For the text-containing cell, return its midpoint in [X, Y] coordinate format. 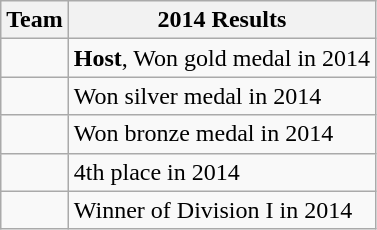
Winner of Division I in 2014 [222, 210]
2014 Results [222, 20]
Won bronze medal in 2014 [222, 134]
4th place in 2014 [222, 172]
Host, Won gold medal in 2014 [222, 58]
Team [35, 20]
Won silver medal in 2014 [222, 96]
